Provide the [X, Y] coordinate of the cell's center where the given text is located.  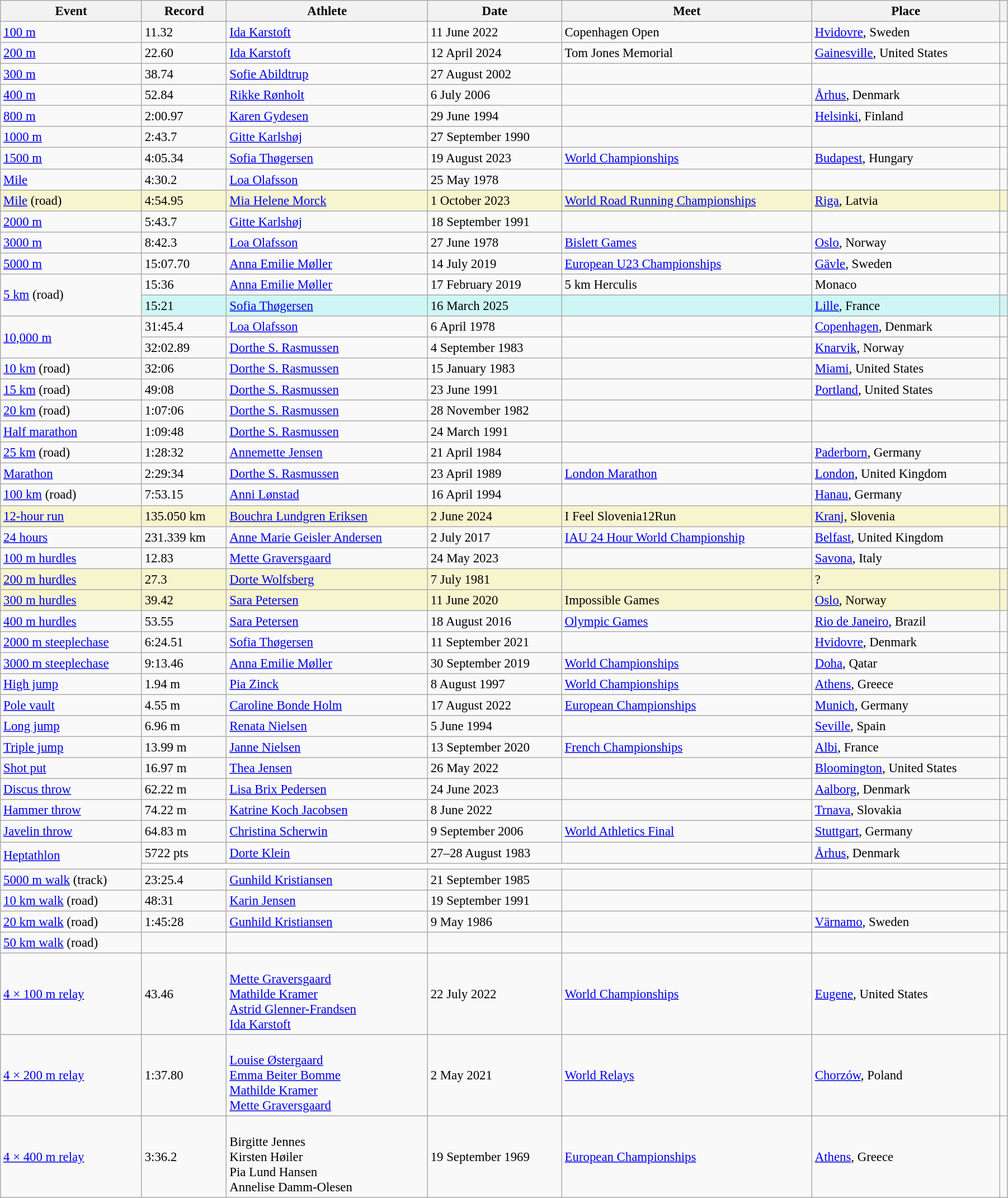
Portland, United States [905, 390]
Aalborg, Denmark [905, 790]
19 September 1991 [494, 900]
Mette GraversgaardMathilde KramerAstrid Glenner-FrandsenIda Karstoft [327, 994]
16 April 1994 [494, 495]
28 November 1982 [494, 411]
1:07:06 [184, 411]
24 May 2023 [494, 558]
Katrine Koch Jacobsen [327, 811]
Anni Lønstad [327, 495]
231.339 km [184, 537]
6 July 2006 [494, 95]
5:43.7 [184, 222]
13 September 2020 [494, 748]
Heptathlon [72, 856]
49:08 [184, 390]
Monaco [905, 285]
Discus throw [72, 790]
Athlete [327, 11]
Copenhagen, Denmark [905, 327]
200 m hurdles [72, 579]
Event [72, 11]
Hvidovre, Denmark [905, 642]
1:09:48 [184, 432]
Long jump [72, 726]
62.22 m [184, 790]
Half marathon [72, 432]
Savona, Italy [905, 558]
64.83 m [184, 831]
Hammer throw [72, 811]
Copenhagen Open [687, 32]
Doha, Qatar [905, 663]
Lille, France [905, 306]
Annemette Jensen [327, 453]
2 July 2017 [494, 537]
7 July 1981 [494, 579]
11 June 2022 [494, 32]
27–28 August 1983 [494, 853]
10 km walk (road) [72, 900]
2:00.97 [184, 116]
Riga, Latvia [905, 200]
16.97 m [184, 768]
Christina Scherwin [327, 831]
21 April 1984 [494, 453]
17 February 2019 [494, 285]
32:02.89 [184, 347]
Birgitte JennesKirsten HøilerPia Lund HansenAnnelise Damm-Olesen [327, 1157]
5000 m [72, 264]
Louise ØstergaardEmma Beiter BommeMathilde KramerMette Graversgaard [327, 1075]
43.46 [184, 994]
Helsinki, Finland [905, 116]
4:54.95 [184, 200]
6 April 1978 [494, 327]
World Road Running Championships [687, 200]
16 March 2025 [494, 306]
Bouchra Lundgren Eriksen [327, 516]
London, United Kingdom [905, 474]
Thea Jensen [327, 768]
4 × 200 m relay [72, 1075]
5000 m walk (track) [72, 880]
2 June 2024 [494, 516]
Albi, France [905, 748]
50 km walk (road) [72, 943]
400 m hurdles [72, 621]
European U23 Championships [687, 264]
Paderborn, Germany [905, 453]
27.3 [184, 579]
400 m [72, 95]
I Feel Slovenia12Run [687, 516]
10 km (road) [72, 369]
Mile (road) [72, 200]
23 June 1991 [494, 390]
18 August 2016 [494, 621]
Rikke Rønholt [327, 95]
Shot put [72, 768]
2000 m steeplechase [72, 642]
27 June 1978 [494, 242]
3:36.2 [184, 1157]
3000 m [72, 242]
Triple jump [72, 748]
Bloomington, United States [905, 768]
Hvidovre, Sweden [905, 32]
5 June 1994 [494, 726]
25 May 1978 [494, 180]
Bislett Games [687, 242]
22 July 2022 [494, 994]
Dorte Klein [327, 853]
27 August 2002 [494, 74]
11.32 [184, 32]
17 August 2022 [494, 706]
Karin Jensen [327, 900]
IAU 24 Hour World Championship [687, 537]
? [905, 579]
32:06 [184, 369]
Dorte Wolfsberg [327, 579]
11 September 2021 [494, 642]
2:43.7 [184, 137]
24 March 1991 [494, 432]
38.74 [184, 74]
23 April 1989 [494, 474]
6.96 m [184, 726]
9 May 1986 [494, 922]
12 April 2024 [494, 53]
Mette Graversgaard [327, 558]
2000 m [72, 222]
1500 m [72, 158]
29 June 1994 [494, 116]
Budapest, Hungary [905, 158]
24 hours [72, 537]
9 September 2006 [494, 831]
4 September 1983 [494, 347]
300 m hurdles [72, 600]
20 km (road) [72, 411]
Hanau, Germany [905, 495]
World Athletics Final [687, 831]
52.84 [184, 95]
1:28:32 [184, 453]
World Relays [687, 1075]
Munich, Germany [905, 706]
100 m [72, 32]
Mia Helene Morck [327, 200]
Record [184, 11]
31:45.4 [184, 327]
300 m [72, 74]
4:30.2 [184, 180]
15 January 1983 [494, 369]
4 × 400 m relay [72, 1157]
10,000 m [72, 337]
53.55 [184, 621]
7:53.15 [184, 495]
11 June 2020 [494, 600]
Chorzów, Poland [905, 1075]
Date [494, 11]
Eugene, United States [905, 994]
Karen Gydesen [327, 116]
Marathon [72, 474]
Olympic Games [687, 621]
30 September 2019 [494, 663]
Gainesville, United States [905, 53]
Renata Nielsen [327, 726]
Impossible Games [687, 600]
24 June 2023 [494, 790]
Caroline Bonde Holm [327, 706]
Värnamo, Sweden [905, 922]
100 km (road) [72, 495]
39.42 [184, 600]
4:05.34 [184, 158]
19 September 1969 [494, 1157]
8 June 2022 [494, 811]
12-hour run [72, 516]
12.83 [184, 558]
Javelin throw [72, 831]
3000 m steeplechase [72, 663]
22.60 [184, 53]
25 km (road) [72, 453]
800 m [72, 116]
8 August 1997 [494, 684]
Belfast, United Kingdom [905, 537]
1:45:28 [184, 922]
135.050 km [184, 516]
Lisa Brix Pedersen [327, 790]
1000 m [72, 137]
Janne Nielsen [327, 748]
27 September 1990 [494, 137]
200 m [72, 53]
Miami, United States [905, 369]
15:07.70 [184, 264]
9:13.46 [184, 663]
15:21 [184, 306]
5722 pts [184, 853]
Kranj, Slovenia [905, 516]
1 October 2023 [494, 200]
2:29:34 [184, 474]
Gävle, Sweden [905, 264]
19 August 2023 [494, 158]
21 September 1985 [494, 880]
2 May 2021 [494, 1075]
Anne Marie Geisler Andersen [327, 537]
48:31 [184, 900]
6:24.51 [184, 642]
Pia Zinck [327, 684]
5 km (road) [72, 295]
18 September 1991 [494, 222]
1:37.80 [184, 1075]
4.55 m [184, 706]
15:36 [184, 285]
Knarvik, Norway [905, 347]
Sofie Abildtrup [327, 74]
Trnava, Slovakia [905, 811]
French Championships [687, 748]
20 km walk (road) [72, 922]
Pole vault [72, 706]
Meet [687, 11]
London Marathon [687, 474]
Mile [72, 180]
5 km Herculis [687, 285]
Rio de Janeiro, Brazil [905, 621]
26 May 2022 [494, 768]
14 July 2019 [494, 264]
15 km (road) [72, 390]
8:42.3 [184, 242]
Seville, Spain [905, 726]
23:25.4 [184, 880]
Stuttgart, Germany [905, 831]
74.22 m [184, 811]
1.94 m [184, 684]
Place [905, 11]
Tom Jones Memorial [687, 53]
100 m hurdles [72, 558]
4 × 100 m relay [72, 994]
13.99 m [184, 748]
High jump [72, 684]
